Pinpoint the cell where the given text exists, returning its (X, Y) midpoint coordinate. 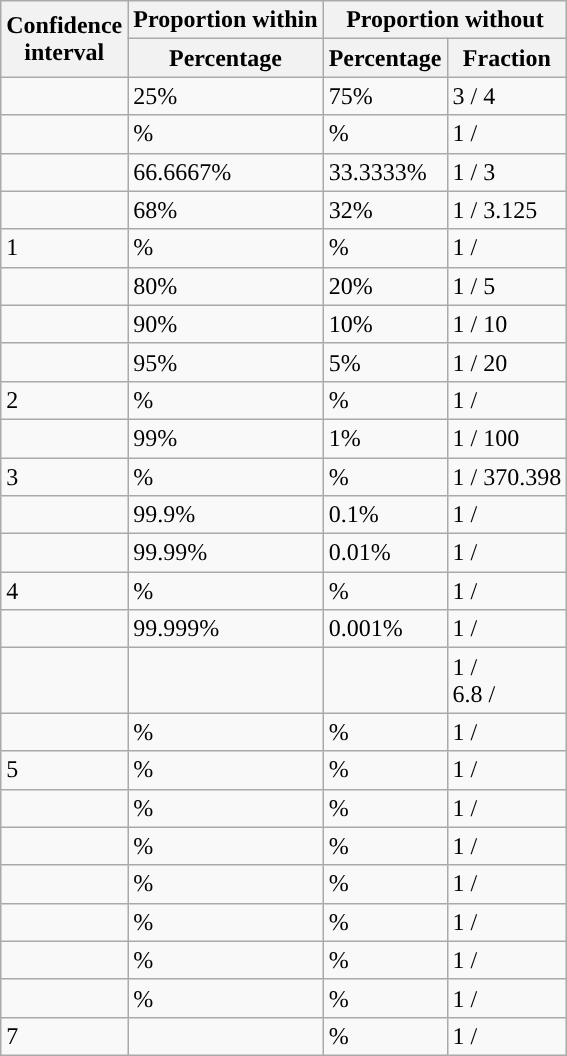
1 / 10 (507, 324)
2 (64, 400)
Fraction (507, 58)
Confidence interval (64, 39)
5 (64, 770)
80% (226, 286)
3 (64, 477)
1% (385, 438)
66.6667% (226, 172)
0.01% (385, 553)
68% (226, 210)
Proportion within (226, 20)
90% (226, 324)
1 / 5 (507, 286)
10% (385, 324)
5% (385, 362)
99.999% (226, 629)
0.001% (385, 629)
7 (64, 1036)
25% (226, 96)
33.3333% (385, 172)
1 / 6.8 / (507, 680)
4 (64, 591)
75% (385, 96)
99.99% (226, 553)
32% (385, 210)
1 / 3 (507, 172)
20% (385, 286)
0.1% (385, 515)
1 (64, 248)
1 / 100 (507, 438)
Proportion without (445, 20)
1 / 370.398 (507, 477)
3 / 4 (507, 96)
99.9% (226, 515)
95% (226, 362)
1 / 3.125 (507, 210)
1 / 20 (507, 362)
99% (226, 438)
